Find where the given text appears and provide that cell's center as [x, y] coordinate. 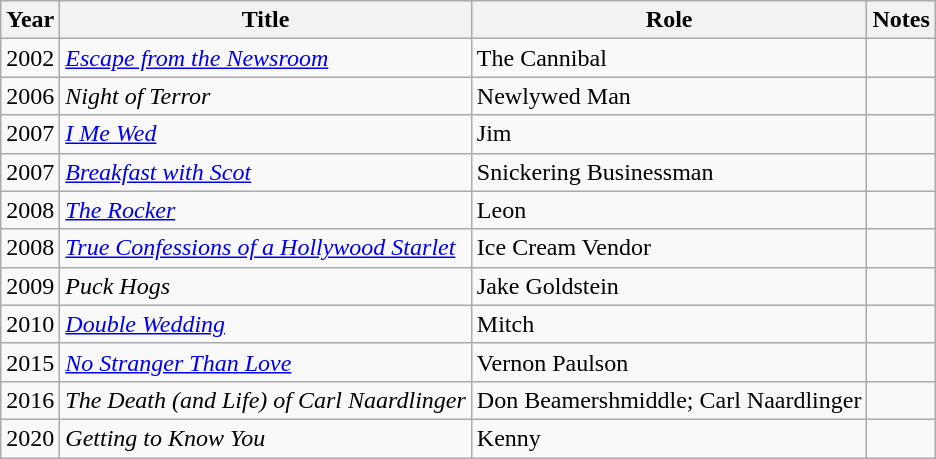
No Stranger Than Love [266, 362]
Night of Terror [266, 96]
2015 [30, 362]
I Me Wed [266, 134]
Vernon Paulson [669, 362]
Role [669, 20]
Snickering Businessman [669, 172]
Year [30, 20]
Double Wedding [266, 324]
2020 [30, 438]
Jim [669, 134]
The Death (and Life) of Carl Naardlinger [266, 400]
Mitch [669, 324]
Kenny [669, 438]
2009 [30, 286]
2010 [30, 324]
Getting to Know You [266, 438]
Ice Cream Vendor [669, 248]
2006 [30, 96]
Leon [669, 210]
Newlywed Man [669, 96]
Escape from the Newsroom [266, 58]
The Cannibal [669, 58]
Don Beamershmiddle; Carl Naardlinger [669, 400]
2016 [30, 400]
Breakfast with Scot [266, 172]
Notes [901, 20]
True Confessions of a Hollywood Starlet [266, 248]
Title [266, 20]
The Rocker [266, 210]
Puck Hogs [266, 286]
Jake Goldstein [669, 286]
2002 [30, 58]
